Scan for the cell matching the given text and deliver its (x, y) coordinate at center. 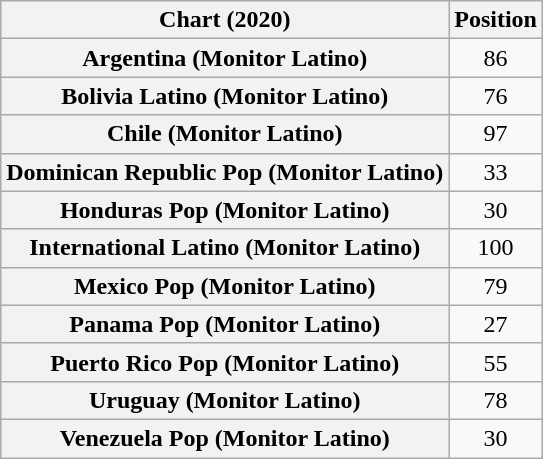
Chile (Monitor Latino) (225, 134)
Chart (2020) (225, 20)
86 (496, 58)
55 (496, 362)
76 (496, 96)
Position (496, 20)
Uruguay (Monitor Latino) (225, 400)
Argentina (Monitor Latino) (225, 58)
33 (496, 172)
Bolivia Latino (Monitor Latino) (225, 96)
International Latino (Monitor Latino) (225, 248)
78 (496, 400)
Dominican Republic Pop (Monitor Latino) (225, 172)
Venezuela Pop (Monitor Latino) (225, 438)
Mexico Pop (Monitor Latino) (225, 286)
97 (496, 134)
Honduras Pop (Monitor Latino) (225, 210)
100 (496, 248)
Panama Pop (Monitor Latino) (225, 324)
79 (496, 286)
Puerto Rico Pop (Monitor Latino) (225, 362)
27 (496, 324)
